Capture the cell that displays the provided text and extract its [X, Y] central coordinate. 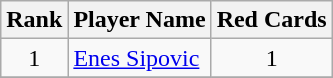
Red Cards [272, 20]
Enes Sipovic [140, 58]
Player Name [140, 20]
Rank [34, 20]
